Locate the cell with the specified text and output its (X, Y) center coordinate. 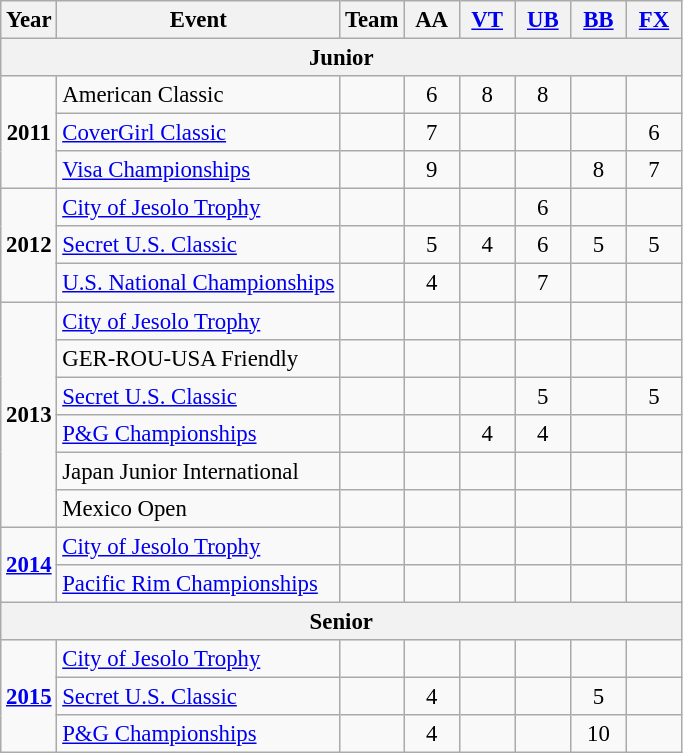
10 (599, 734)
2014 (29, 564)
GER-ROU-USA Friendly (198, 358)
UB (543, 20)
Mexico Open (198, 509)
CoverGirl Classic (198, 133)
2015 (29, 696)
Pacific Rim Championships (198, 584)
FX (654, 20)
VT (487, 20)
Visa Championships (198, 170)
Event (198, 20)
2012 (29, 246)
American Classic (198, 95)
Senior (342, 621)
Junior (342, 58)
Japan Junior International (198, 471)
2013 (29, 415)
U.S. National Championships (198, 283)
Year (29, 20)
BB (599, 20)
AA (432, 20)
9 (432, 170)
Team (372, 20)
2011 (29, 132)
